Determine the [x, y] coordinate at the center of the cell enclosing the given text.  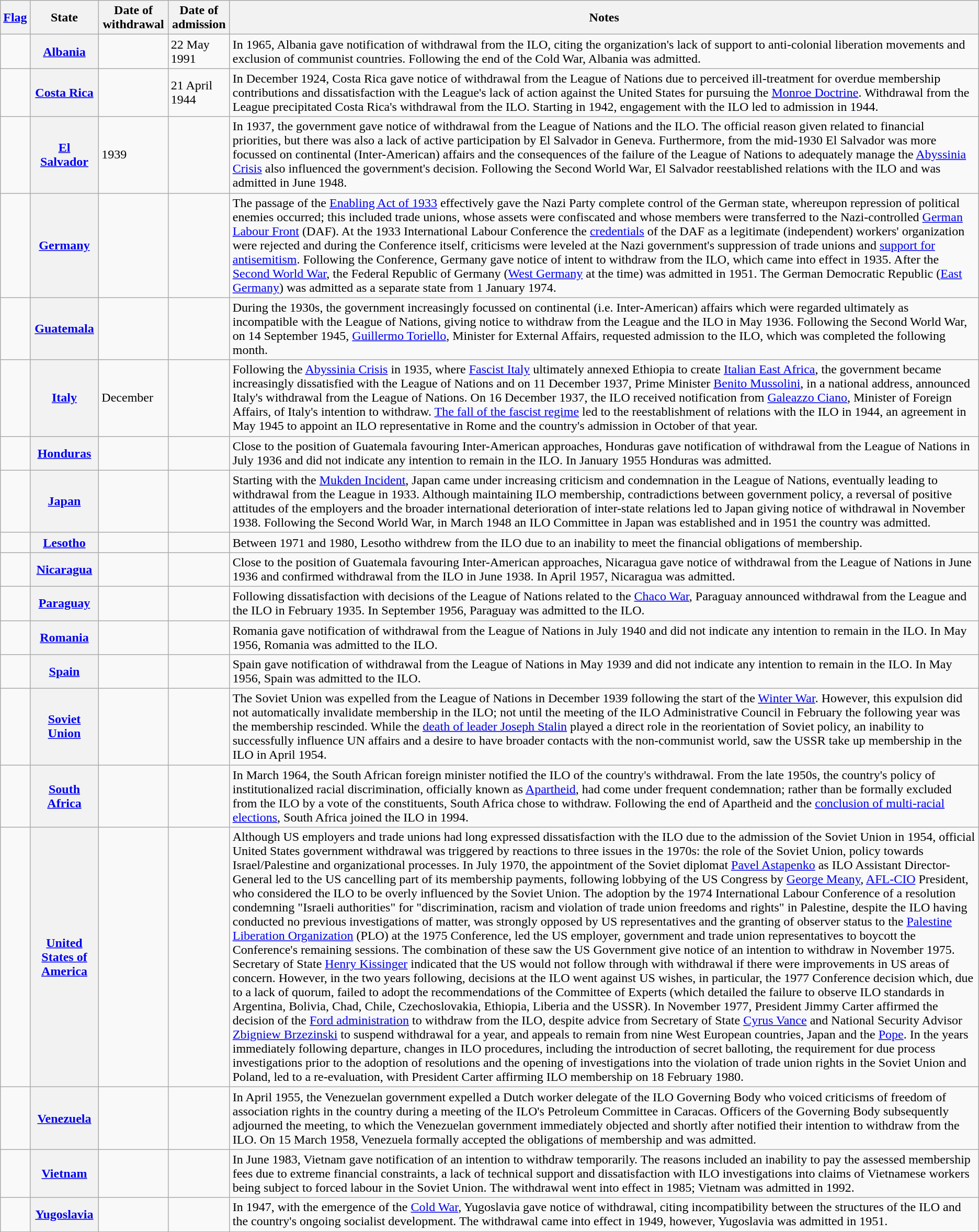
Venezuela [64, 1118]
Between 1971 and 1980, Lesotho withdrew from the ILO due to an inability to meet the financial obligations of membership. [604, 542]
Notes [604, 18]
United States of America [64, 957]
Spain [64, 671]
El Salvador [64, 155]
Albania [64, 51]
Japan [64, 501]
South Africa [64, 796]
December [134, 398]
Italy [64, 398]
22 May 1991 [199, 51]
Date of withdrawal [134, 18]
1939 [134, 155]
Germany [64, 245]
21 April 1944 [199, 93]
Yugoslavia [64, 1214]
Nicaragua [64, 569]
Honduras [64, 453]
Vietnam [64, 1173]
Paraguay [64, 603]
Flag [15, 18]
Guatemala [64, 328]
Costa Rica [64, 93]
Soviet Union [64, 727]
Date of admission [199, 18]
Lesotho [64, 542]
Romania [64, 637]
State [64, 18]
